Detect which cell encompasses the target text, then output its (x, y) center coordinate. 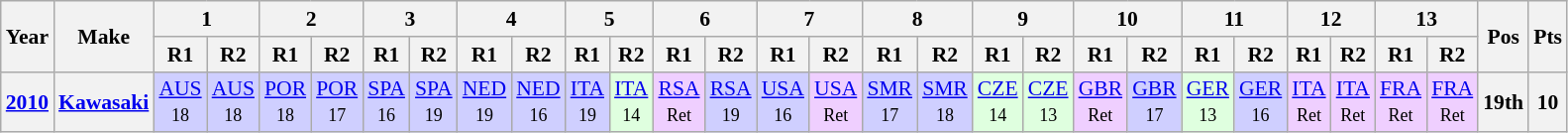
Pts (1547, 36)
SPA16 (386, 101)
GER16 (1260, 101)
RSARet (679, 101)
3 (410, 19)
4 (511, 19)
5 (610, 19)
13 (1426, 19)
RSA19 (731, 101)
GER13 (1208, 101)
CZE14 (998, 101)
2 (311, 19)
Kawasaki (103, 101)
9 (1023, 19)
CZE13 (1048, 101)
7 (810, 19)
ITA19 (587, 101)
USARet (836, 101)
Pos (1504, 36)
11 (1234, 19)
GBRRet (1101, 101)
SMR18 (945, 101)
ITA14 (631, 101)
NED19 (484, 101)
1 (206, 19)
SMR17 (889, 101)
SPA19 (434, 101)
Year (28, 36)
6 (704, 19)
2010 (28, 101)
Make (103, 36)
POR18 (285, 101)
POR17 (337, 101)
12 (1331, 19)
NED16 (538, 101)
USA16 (783, 101)
19th (1504, 101)
GBR17 (1155, 101)
8 (917, 19)
